Output the (X, Y) coordinate of the center of the cell containing the given text.  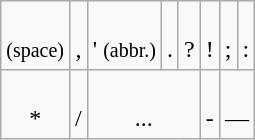
/ (79, 104)
? (189, 36)
- (210, 104)
. (170, 36)
* (36, 104)
(space) (36, 36)
— (236, 104)
! (210, 36)
: (246, 36)
; (228, 36)
... (144, 104)
, (79, 36)
' (abbr.) (124, 36)
